Output the [X, Y] coordinate of the center of the cell containing the given text.  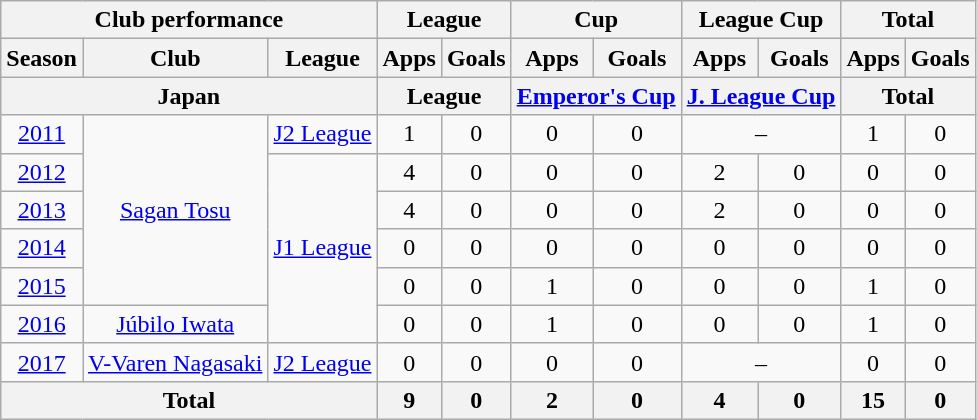
15 [873, 400]
Emperor's Cup [596, 96]
2016 [42, 324]
Cup [596, 20]
2017 [42, 362]
2013 [42, 210]
2011 [42, 134]
J1 League [322, 248]
Japan [189, 96]
Season [42, 58]
2012 [42, 172]
Club performance [189, 20]
V-Varen Nagasaki [174, 362]
2015 [42, 286]
2014 [42, 248]
J. League Cup [761, 96]
League Cup [761, 20]
Júbilo Iwata [174, 324]
9 [409, 400]
Club [174, 58]
Sagan Tosu [174, 210]
